Capture the cell that displays the provided text and extract its [X, Y] central coordinate. 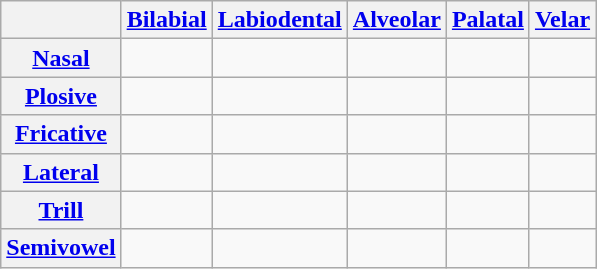
Lateral [61, 172]
Plosive [61, 96]
Velar [562, 20]
Palatal [488, 20]
Semivowel [61, 248]
Nasal [61, 58]
Trill [61, 210]
Alveolar [396, 20]
Labiodental [280, 20]
Bilabial [166, 20]
Fricative [61, 134]
